Scan for the cell matching the given text and deliver its [x, y] coordinate at center. 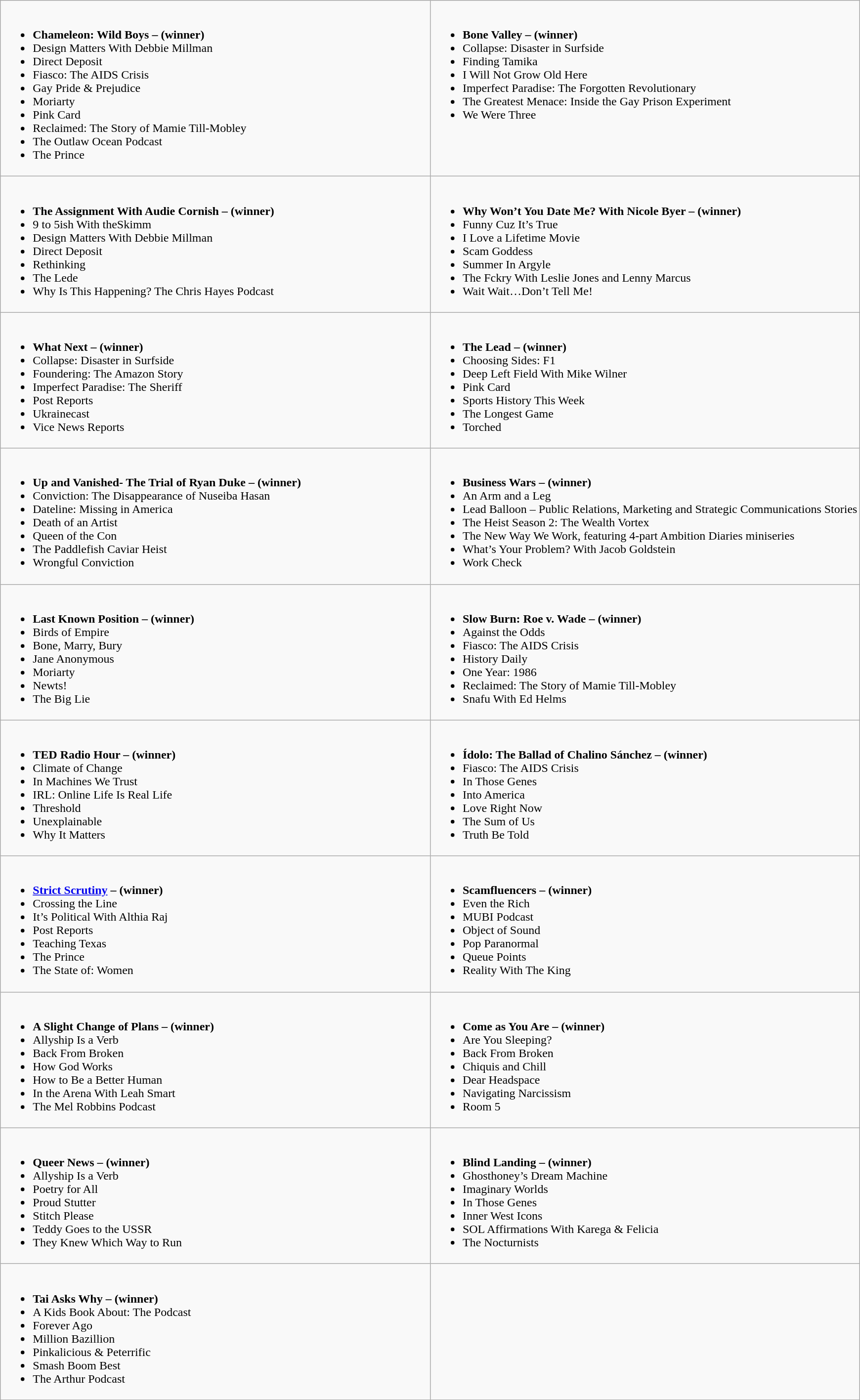
Queer News – (winner)Allyship Is a VerbPoetry for AllProud StutterStitch PleaseTeddy Goes to the USSRThey Knew Which Way to Run [215, 1196]
Come as You Are – (winner)Are You Sleeping?Back From BrokenChiquis and ChillDear HeadspaceNavigating NarcissismRoom 5 [645, 1060]
Tai Asks Why – (winner)A Kids Book About: The PodcastForever AgoMillion BazillionPinkalicious & PeterrificSmash Boom BestThe Arthur Podcast [215, 1331]
Blind Landing – (winner)Ghosthoney’s Dream MachineImaginary WorldsIn Those GenesInner West IconsSOL Affirmations With Karega & FeliciaThe Nocturnists [645, 1196]
Strict Scrutiny – (winner)Crossing the LineIt’s Political With Althia RajPost ReportsTeaching TexasThe PrinceThe State of: Women [215, 924]
Ídolo: The Ballad of Chalino Sánchez – (winner)Fiasco: The AIDS CrisisIn Those GenesInto AmericaLove Right NowThe Sum of UsTruth Be Told [645, 788]
Last Known Position – (winner)Birds of EmpireBone, Marry, BuryJane AnonymousMoriartyNewts!The Big Lie [215, 652]
What Next – (winner)Collapse: Disaster in SurfsideFoundering: The Amazon StoryImperfect Paradise: The SheriffPost ReportsUkrainecastVice News Reports [215, 381]
TED Radio Hour – (winner)Climate of ChangeIn Machines We TrustIRL: Online Life Is Real LifeThresholdUnexplainableWhy It Matters [215, 788]
Scamfluencers – (winner)Even the RichMUBI PodcastObject of SoundPop ParanormalQueue PointsReality With The King [645, 924]
The Lead – (winner)Choosing Sides: F1Deep Left Field With Mike WilnerPink CardSports History This WeekThe Longest GameTorched [645, 381]
